Output the [X, Y] coordinate of the center of the cell containing the given text.  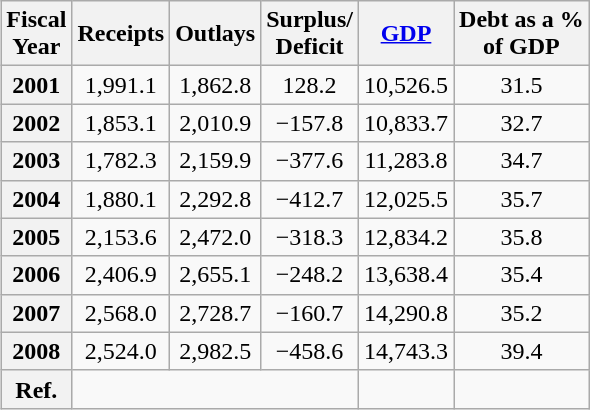
2,153.6 [121, 237]
1,853.1 [121, 123]
12,834.2 [406, 237]
−377.6 [310, 161]
−412.7 [310, 199]
1,782.3 [121, 161]
2,472.0 [216, 237]
2007 [36, 313]
2,010.9 [216, 123]
FiscalYear [36, 34]
1,880.1 [121, 199]
10,526.5 [406, 85]
14,743.3 [406, 351]
2001 [36, 85]
39.4 [522, 351]
12,025.5 [406, 199]
2005 [36, 237]
2,568.0 [121, 313]
Outlays [216, 34]
2,292.8 [216, 199]
2,159.9 [216, 161]
34.7 [522, 161]
Receipts [121, 34]
−160.7 [310, 313]
Debt as a %of GDP [522, 34]
128.2 [310, 85]
−157.8 [310, 123]
35.8 [522, 237]
−318.3 [310, 237]
GDP [406, 34]
2,982.5 [216, 351]
35.2 [522, 313]
35.4 [522, 275]
2004 [36, 199]
−458.6 [310, 351]
−248.2 [310, 275]
2003 [36, 161]
Ref. [36, 389]
2002 [36, 123]
14,290.8 [406, 313]
13,638.4 [406, 275]
35.7 [522, 199]
1,862.8 [216, 85]
2,728.7 [216, 313]
Surplus/Deficit [310, 34]
31.5 [522, 85]
11,283.8 [406, 161]
2008 [36, 351]
2,406.9 [121, 275]
32.7 [522, 123]
2006 [36, 275]
2,524.0 [121, 351]
2,655.1 [216, 275]
10,833.7 [406, 123]
1,991.1 [121, 85]
